Capture the cell that displays the provided text and extract its (X, Y) central coordinate. 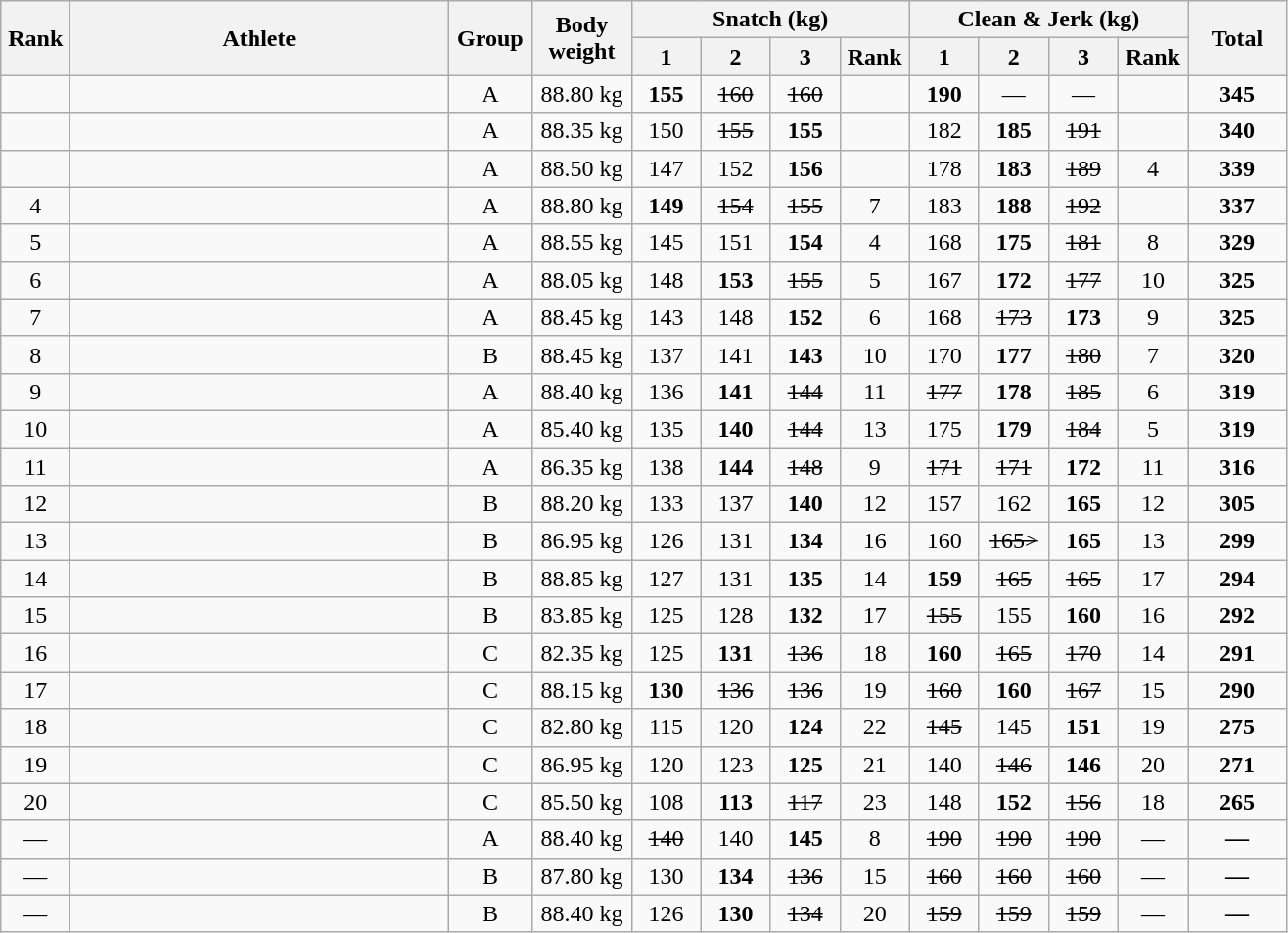
133 (666, 504)
149 (666, 206)
291 (1237, 653)
22 (875, 727)
Body weight (581, 38)
340 (1237, 131)
132 (805, 616)
88.05 kg (581, 280)
275 (1237, 727)
153 (736, 280)
115 (666, 727)
108 (666, 802)
88.35 kg (581, 131)
21 (875, 765)
83.85 kg (581, 616)
180 (1082, 354)
162 (1014, 504)
305 (1237, 504)
339 (1237, 168)
271 (1237, 765)
127 (666, 579)
113 (736, 802)
Clean & Jerk (kg) (1048, 20)
88.85 kg (581, 579)
294 (1237, 579)
165> (1014, 541)
85.40 kg (581, 429)
138 (666, 467)
85.50 kg (581, 802)
189 (1082, 168)
181 (1082, 243)
88.50 kg (581, 168)
87.80 kg (581, 876)
Snatch (kg) (770, 20)
Total (1237, 38)
82.35 kg (581, 653)
316 (1237, 467)
117 (805, 802)
23 (875, 802)
147 (666, 168)
345 (1237, 94)
337 (1237, 206)
299 (1237, 541)
191 (1082, 131)
88.55 kg (581, 243)
88.15 kg (581, 690)
123 (736, 765)
124 (805, 727)
128 (736, 616)
182 (943, 131)
329 (1237, 243)
184 (1082, 429)
82.80 kg (581, 727)
320 (1237, 354)
Group (490, 38)
290 (1237, 690)
265 (1237, 802)
86.35 kg (581, 467)
157 (943, 504)
150 (666, 131)
88.20 kg (581, 504)
292 (1237, 616)
Athlete (259, 38)
188 (1014, 206)
192 (1082, 206)
179 (1014, 429)
